Capture the cell that displays the provided text and extract its [x, y] central coordinate. 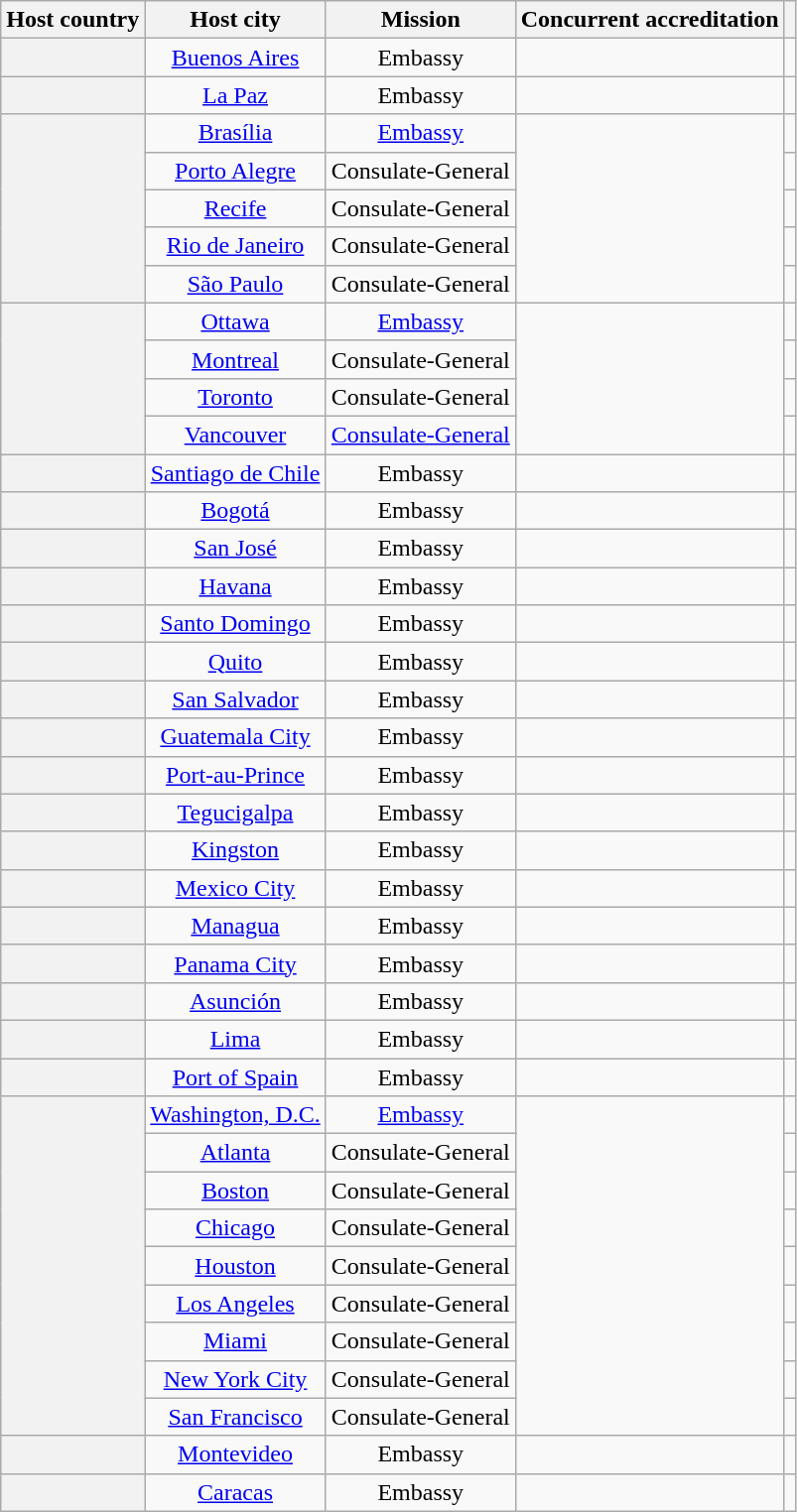
Porto Alegre [235, 171]
Mission [421, 20]
Santo Domingo [235, 624]
Brasília [235, 133]
Panama City [235, 963]
Lima [235, 1039]
Port of Spain [235, 1076]
Tegucigalpa [235, 813]
Concurrent accreditation [649, 20]
Los Angeles [235, 1304]
Guatemala City [235, 737]
Houston [235, 1266]
Ottawa [235, 321]
Atlanta [235, 1153]
Buenos Aires [235, 58]
Vancouver [235, 435]
Recife [235, 208]
Toronto [235, 397]
Asunción [235, 1001]
Chicago [235, 1228]
San Salvador [235, 699]
Quito [235, 662]
Caracas [235, 1492]
Kingston [235, 850]
Miami [235, 1341]
Montreal [235, 359]
Montevideo [235, 1454]
Rio de Janeiro [235, 246]
Washington, D.C. [235, 1115]
San José [235, 549]
Santiago de Chile [235, 473]
São Paulo [235, 284]
New York City [235, 1379]
Managua [235, 926]
Bogotá [235, 511]
Boston [235, 1191]
Host city [235, 20]
Port-au-Prince [235, 775]
Host country [73, 20]
Mexico City [235, 888]
Havana [235, 586]
La Paz [235, 95]
San Francisco [235, 1417]
